Find where the given text appears and provide that cell's center as (X, Y) coordinate. 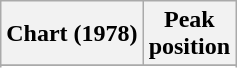
Peakposition (189, 34)
Chart (1978) (72, 34)
